Return the (x, y) coordinate for the center point of the cell that contains the specified text.  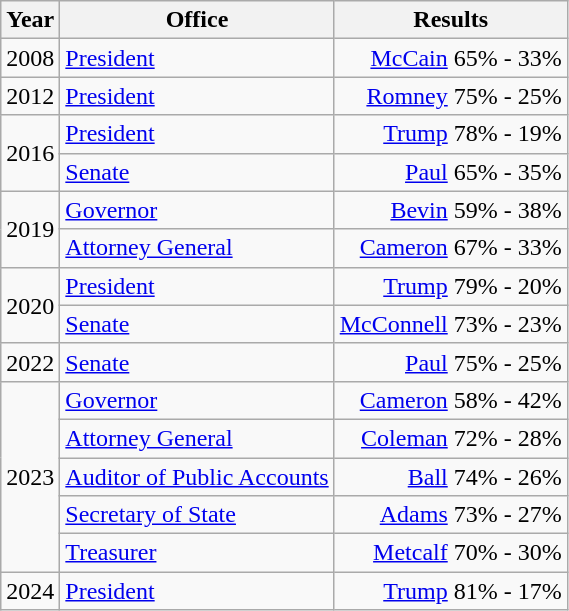
Ball 74% - 26% (450, 477)
Year (30, 20)
Paul 65% - 35% (450, 172)
McCain 65% - 33% (450, 58)
Treasurer (197, 553)
Cameron 67% - 33% (450, 248)
Bevin 59% - 38% (450, 210)
McConnell 73% - 23% (450, 324)
Paul 75% - 25% (450, 362)
Secretary of State (197, 515)
Results (450, 20)
2016 (30, 153)
Trump 78% - 19% (450, 134)
Auditor of Public Accounts (197, 477)
2012 (30, 96)
Trump 81% - 17% (450, 591)
Adams 73% - 27% (450, 515)
Cameron 58% - 42% (450, 400)
2024 (30, 591)
Romney 75% - 25% (450, 96)
2019 (30, 229)
Office (197, 20)
Coleman 72% - 28% (450, 438)
Metcalf 70% - 30% (450, 553)
2008 (30, 58)
Trump 79% - 20% (450, 286)
2023 (30, 476)
2020 (30, 305)
2022 (30, 362)
